Detect which cell encompasses the target text, then output its (X, Y) center coordinate. 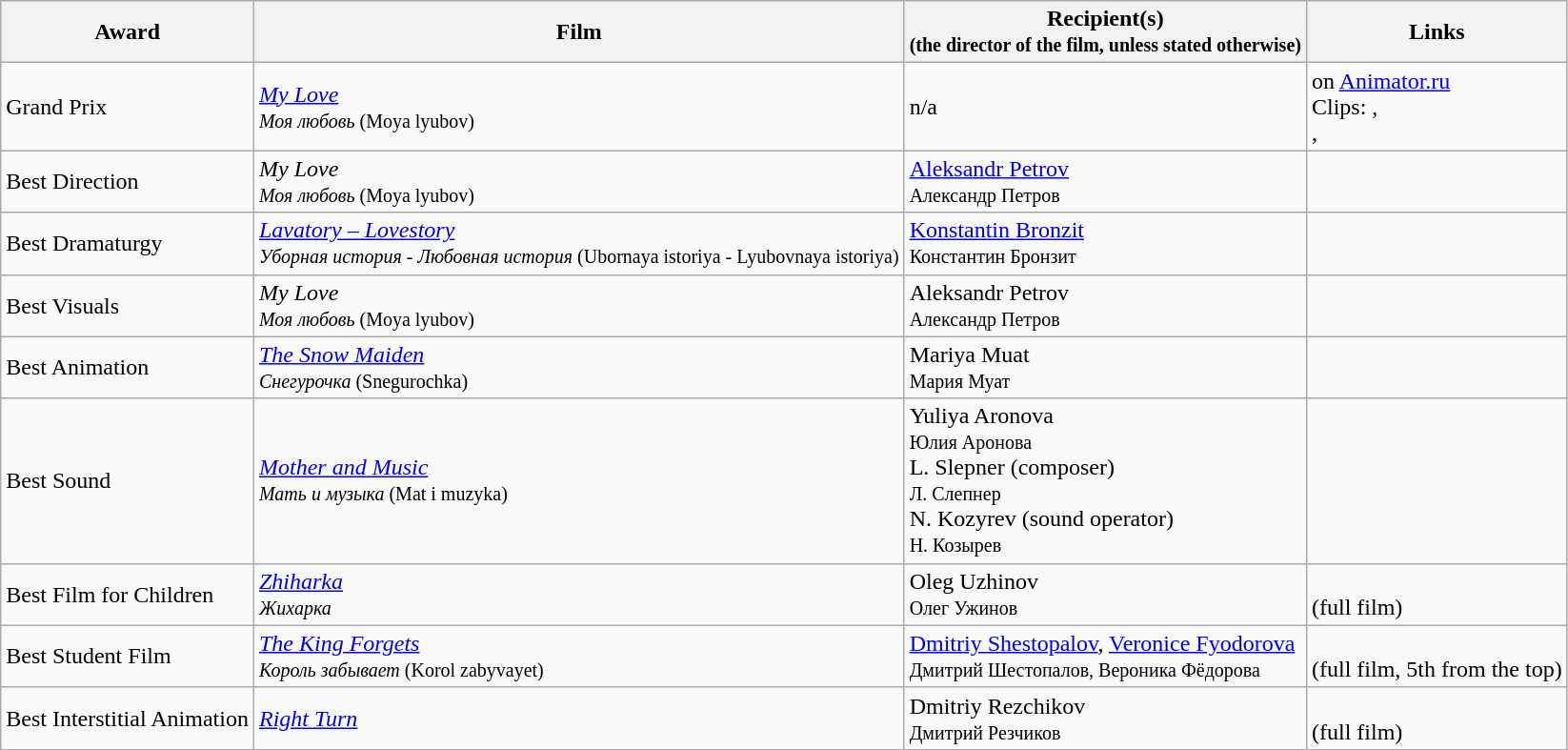
Film (579, 32)
Best Animation (128, 368)
Award (128, 32)
Dmitriy Shestopalov, Veronice FyodorovaДмитрий Шестопалов, Вероника Фёдорова (1105, 656)
Lavatory – LovestoryУборная история - Любовная история (Ubornaya istoriya - Lyubovnaya istoriya) (579, 244)
Mariya MuatМария Муат (1105, 368)
The King ForgetsКороль забывает (Korol zabyvayet) (579, 656)
ZhiharkaЖихарка (579, 595)
Best Visuals (128, 305)
Best Film for Children (128, 595)
Best Student Film (128, 656)
Oleg UzhinovОлег Ужинов (1105, 595)
Best Interstitial Animation (128, 719)
Recipient(s)(the director of the film, unless stated otherwise) (1105, 32)
Best Direction (128, 181)
Grand Prix (128, 107)
n/a (1105, 107)
(full film, 5th from the top) (1437, 656)
Dmitriy RezchikovДмитрий Резчиков (1105, 719)
Yuliya AronovaЮлия АроноваL. Slepner (composer)Л. СлепнерN. Kozyrev (sound operator)Н. Козырев (1105, 480)
The Snow MaidenСнегурочка (Snegurochka) (579, 368)
on Animator.ruClips: ,, (1437, 107)
Best Sound (128, 480)
Mother and MusicМать и музыка (Mat i muzyka) (579, 480)
Konstantin BronzitКонстантин Бронзит (1105, 244)
Right Turn (579, 719)
Links (1437, 32)
Best Dramaturgy (128, 244)
